Identify which cell holds the provided text, then report its (x, y) central coordinate. 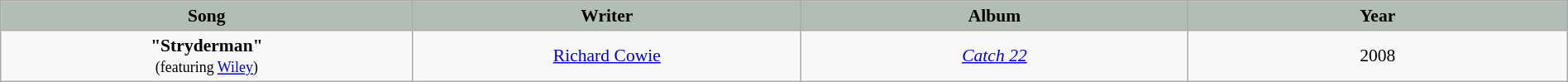
Song (207, 16)
Catch 22 (995, 55)
2008 (1378, 55)
Richard Cowie (607, 55)
Year (1378, 16)
Album (995, 16)
"Stryderman" (featuring Wiley) (207, 55)
Writer (607, 16)
